For the text-containing cell, return its midpoint in [X, Y] coordinate format. 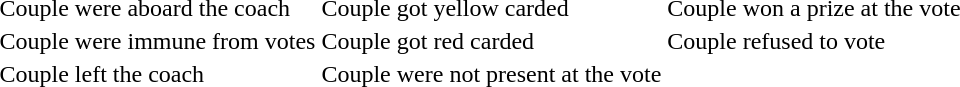
Couple got red carded [492, 41]
